Extract the [X, Y] coordinate from the center of the cell holding the provided text.  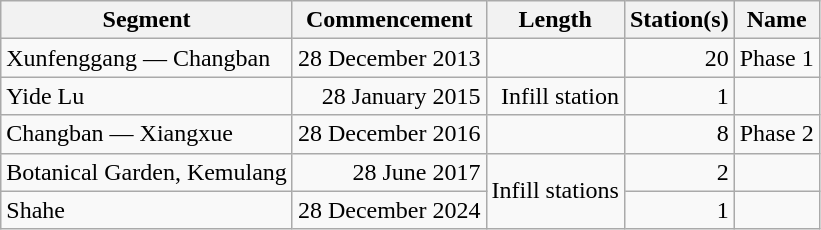
Xunfenggang — Changban [147, 58]
20 [679, 58]
28 December 2024 [389, 210]
Phase 2 [776, 134]
Length [555, 20]
28 December 2013 [389, 58]
Yide Lu [147, 96]
Infill station [555, 96]
Segment [147, 20]
28 January 2015 [389, 96]
Name [776, 20]
8 [679, 134]
Phase 1 [776, 58]
Infill stations [555, 191]
28 June 2017 [389, 172]
Botanical Garden, Kemulang [147, 172]
Commencement [389, 20]
28 December 2016 [389, 134]
2 [679, 172]
Changban — Xiangxue [147, 134]
Shahe [147, 210]
Station(s) [679, 20]
